Identify which cell holds the provided text, then report its (X, Y) central coordinate. 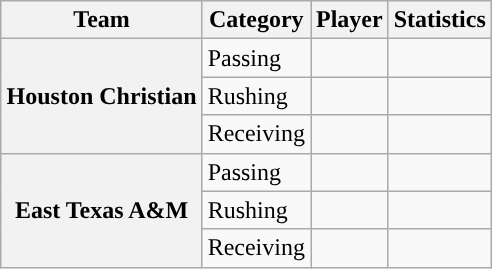
East Texas A&M (102, 210)
Player (349, 20)
Houston Christian (102, 96)
Category (256, 20)
Team (102, 20)
Statistics (440, 20)
